Determine the (x, y) coordinate at the center of the cell enclosing the given text.  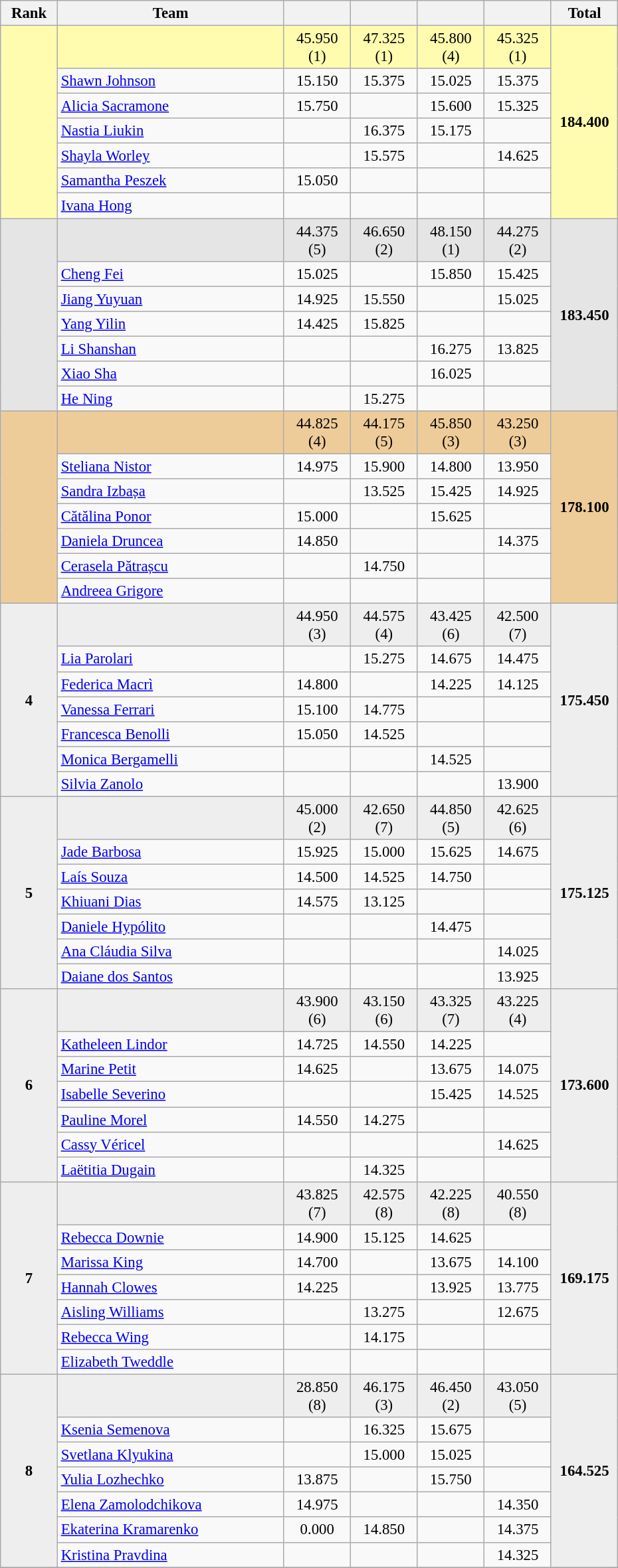
43.900 (6) (318, 1011)
5 (29, 893)
184.400 (585, 122)
14.125 (518, 684)
Isabelle Severino (170, 1094)
Sandra Izbașa (170, 491)
Xiao Sha (170, 374)
Pauline Morel (170, 1120)
4 (29, 700)
14.275 (384, 1120)
Laís Souza (170, 877)
44.375 (5) (318, 240)
42.625 (6) (518, 818)
13.525 (384, 491)
Hannah Clowes (170, 1287)
15.550 (384, 299)
Vanessa Ferrari (170, 709)
43.825 (7) (318, 1203)
15.675 (451, 1430)
13.900 (518, 784)
40.550 (8) (518, 1203)
Svetlana Klyukina (170, 1455)
178.100 (585, 507)
Yulia Lozhechko (170, 1480)
44.575 (4) (384, 626)
He Ning (170, 398)
46.650 (2) (384, 240)
44.825 (4) (318, 433)
15.125 (384, 1237)
12.675 (518, 1312)
14.425 (318, 323)
13.825 (518, 349)
15.825 (384, 323)
Daniela Druncea (170, 541)
Steliana Nistor (170, 466)
43.150 (6) (384, 1011)
Francesca Benolli (170, 734)
Ksenia Semenova (170, 1430)
15.925 (318, 852)
Total (585, 13)
14.900 (318, 1237)
Samantha Peszek (170, 181)
Ivana Hong (170, 206)
169.175 (585, 1278)
44.950 (3) (318, 626)
Katheleen Lindor (170, 1045)
15.600 (451, 106)
Marissa King (170, 1263)
16.375 (384, 131)
Cheng Fei (170, 274)
45.325 (1) (518, 48)
15.100 (318, 709)
15.175 (451, 131)
14.175 (384, 1337)
175.450 (585, 700)
44.175 (5) (384, 433)
Jade Barbosa (170, 852)
42.500 (7) (518, 626)
44.850 (5) (451, 818)
15.575 (384, 156)
14.075 (518, 1070)
Monica Bergamelli (170, 759)
45.000 (2) (318, 818)
14.575 (318, 902)
42.650 (7) (384, 818)
46.175 (3) (384, 1396)
Andreea Grigore (170, 591)
Shawn Johnson (170, 81)
13.275 (384, 1312)
Yang Yilin (170, 323)
Team (170, 13)
Cerasela Pătrașcu (170, 566)
43.225 (4) (518, 1011)
45.800 (4) (451, 48)
14.350 (518, 1505)
43.050 (5) (518, 1396)
0.000 (318, 1530)
14.700 (318, 1263)
14.100 (518, 1263)
Ana Cláudia Silva (170, 952)
173.600 (585, 1085)
Alicia Sacramone (170, 106)
16.275 (451, 349)
Ekaterina Kramarenko (170, 1530)
Cassy Véricel (170, 1144)
42.225 (8) (451, 1203)
7 (29, 1278)
44.275 (2) (518, 240)
45.950 (1) (318, 48)
6 (29, 1085)
Federica Macrì (170, 684)
Cătălina Ponor (170, 517)
14.025 (518, 952)
Elena Zamolodchikova (170, 1505)
Rank (29, 13)
43.250 (3) (518, 433)
15.850 (451, 274)
175.125 (585, 893)
15.325 (518, 106)
13.775 (518, 1287)
Lia Parolari (170, 659)
15.150 (318, 81)
Elizabeth Tweddle (170, 1362)
Shayla Worley (170, 156)
Laëtitia Dugain (170, 1170)
16.325 (384, 1430)
Jiang Yuyuan (170, 299)
Rebecca Wing (170, 1337)
Nastia Liukin (170, 131)
43.425 (6) (451, 626)
Daiane dos Santos (170, 977)
28.850 (8) (318, 1396)
14.775 (384, 709)
14.500 (318, 877)
13.125 (384, 902)
13.875 (318, 1480)
14.725 (318, 1045)
Marine Petit (170, 1070)
16.025 (451, 374)
164.525 (585, 1471)
43.325 (7) (451, 1011)
183.450 (585, 315)
Kristina Pravdina (170, 1555)
46.450 (2) (451, 1396)
13.950 (518, 466)
Rebecca Downie (170, 1237)
Silvia Zanolo (170, 784)
42.575 (8) (384, 1203)
Khiuani Dias (170, 902)
47.325 (1) (384, 48)
8 (29, 1471)
48.150 (1) (451, 240)
Aisling Williams (170, 1312)
Daniele Hypólito (170, 927)
Li Shanshan (170, 349)
15.900 (384, 466)
45.850 (3) (451, 433)
